From the cell containing the given text, extract its center point as (x, y) coordinate. 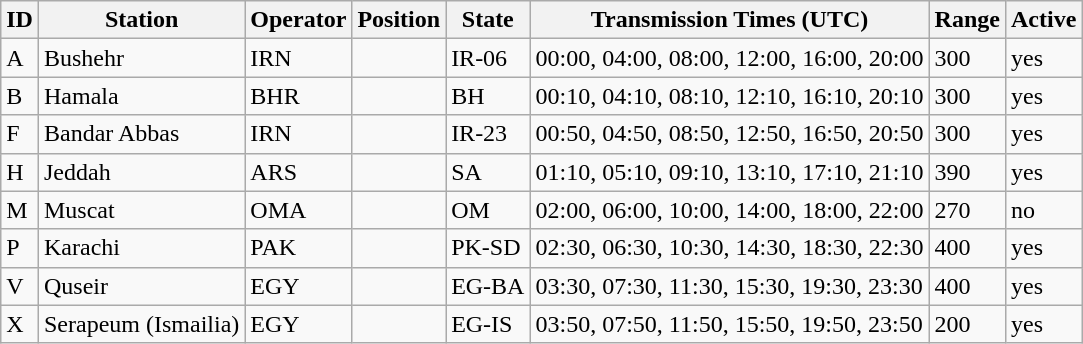
EG-IS (488, 324)
Transmission Times (UTC) (730, 20)
03:50, 07:50, 11:50, 15:50, 19:50, 23:50 (730, 324)
F (20, 134)
00:10, 04:10, 08:10, 12:10, 16:10, 20:10 (730, 96)
H (20, 172)
ARS (298, 172)
OM (488, 210)
PAK (298, 248)
02:00, 06:00, 10:00, 14:00, 18:00, 22:00 (730, 210)
270 (967, 210)
Operator (298, 20)
Serapeum (Ismailia) (141, 324)
ID (20, 20)
Range (967, 20)
Bandar Abbas (141, 134)
Muscat (141, 210)
A (20, 58)
OMA (298, 210)
Position (399, 20)
IR-06 (488, 58)
390 (967, 172)
200 (967, 324)
State (488, 20)
Jeddah (141, 172)
00:00, 04:00, 08:00, 12:00, 16:00, 20:00 (730, 58)
BH (488, 96)
B (20, 96)
Hamala (141, 96)
no (1043, 210)
P (20, 248)
IR-23 (488, 134)
02:30, 06:30, 10:30, 14:30, 18:30, 22:30 (730, 248)
EG-BA (488, 286)
03:30, 07:30, 11:30, 15:30, 19:30, 23:30 (730, 286)
01:10, 05:10, 09:10, 13:10, 17:10, 21:10 (730, 172)
Quseir (141, 286)
X (20, 324)
SA (488, 172)
Bushehr (141, 58)
PK-SD (488, 248)
BHR (298, 96)
Station (141, 20)
V (20, 286)
00:50, 04:50, 08:50, 12:50, 16:50, 20:50 (730, 134)
M (20, 210)
Karachi (141, 248)
Active (1043, 20)
